Find where the given text appears and provide that cell's center as (X, Y) coordinate. 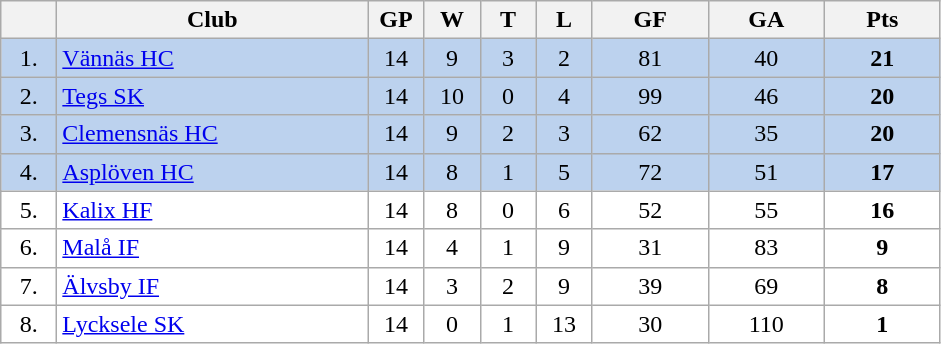
GP (396, 20)
8. (29, 324)
Club (212, 20)
52 (650, 210)
Pts (882, 20)
10 (452, 96)
72 (650, 172)
16 (882, 210)
T (508, 20)
5 (564, 172)
Malå IF (212, 248)
GF (650, 20)
62 (650, 134)
21 (882, 58)
GA (766, 20)
Vännäs HC (212, 58)
Lycksele SK (212, 324)
L (564, 20)
6 (564, 210)
110 (766, 324)
30 (650, 324)
2. (29, 96)
55 (766, 210)
6. (29, 248)
Älvsby IF (212, 286)
51 (766, 172)
Clemensnäs HC (212, 134)
69 (766, 286)
Asplöven HC (212, 172)
W (452, 20)
13 (564, 324)
39 (650, 286)
46 (766, 96)
83 (766, 248)
Tegs SK (212, 96)
4. (29, 172)
Kalix HF (212, 210)
7. (29, 286)
35 (766, 134)
81 (650, 58)
1. (29, 58)
40 (766, 58)
5. (29, 210)
3. (29, 134)
31 (650, 248)
99 (650, 96)
17 (882, 172)
